Find where the given text appears and provide that cell's center as (X, Y) coordinate. 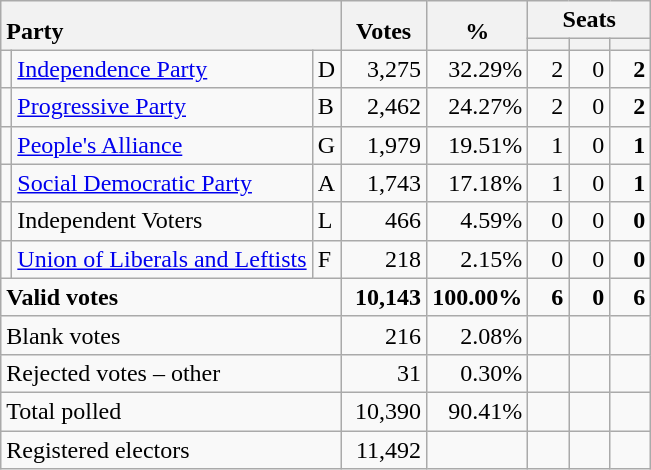
Votes (384, 26)
L (326, 221)
Progressive Party (162, 107)
Seats (590, 20)
17.18% (478, 183)
2.08% (478, 335)
Valid votes (171, 297)
A (326, 183)
Party (171, 26)
Blank votes (171, 335)
218 (384, 259)
D (326, 69)
F (326, 259)
1,743 (384, 183)
Independent Voters (162, 221)
G (326, 145)
People's Alliance (162, 145)
Total polled (171, 411)
4.59% (478, 221)
466 (384, 221)
216 (384, 335)
B (326, 107)
10,390 (384, 411)
2.15% (478, 259)
1,979 (384, 145)
Independence Party (162, 69)
11,492 (384, 449)
32.29% (478, 69)
100.00% (478, 297)
Registered electors (171, 449)
31 (384, 373)
Rejected votes – other (171, 373)
% (478, 26)
3,275 (384, 69)
90.41% (478, 411)
2,462 (384, 107)
Union of Liberals and Leftists (162, 259)
10,143 (384, 297)
Social Democratic Party (162, 183)
0.30% (478, 373)
19.51% (478, 145)
24.27% (478, 107)
